From the cell containing the given text, extract its center point as (x, y) coordinate. 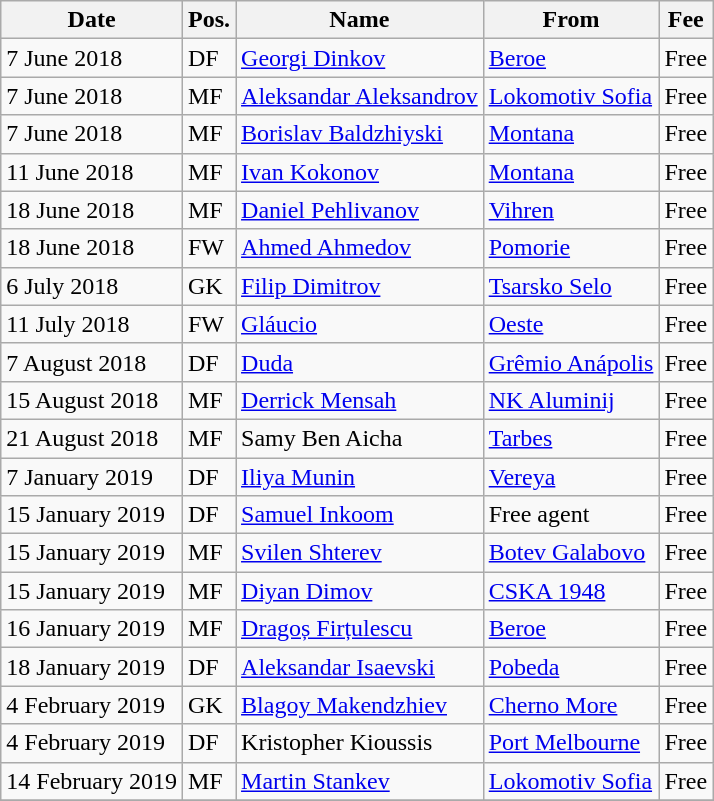
Aleksandar Isaevski (360, 667)
Iliya Munin (360, 477)
Ivan Kokonov (360, 172)
NK Aluminij (571, 400)
Aleksandar Aleksandrov (360, 96)
7 January 2019 (92, 477)
Kristopher Kioussis (360, 743)
CSKA 1948 (571, 591)
Samuel Inkoom (360, 515)
Diyan Dimov (360, 591)
Pos. (208, 20)
18 January 2019 (92, 667)
11 July 2018 (92, 324)
Vereya (571, 477)
14 February 2019 (92, 781)
Grêmio Anápolis (571, 362)
Oeste (571, 324)
From (571, 20)
Pobeda (571, 667)
Gláucio (360, 324)
Duda (360, 362)
Filip Dimitrov (360, 286)
Ahmed Ahmedov (360, 248)
7 August 2018 (92, 362)
Daniel Pehlivanov (360, 210)
Vihren (571, 210)
Name (360, 20)
6 July 2018 (92, 286)
Tsarsko Selo (571, 286)
Borislav Baldzhiyski (360, 134)
Free agent (571, 515)
Date (92, 20)
Pomorie (571, 248)
Port Melbourne (571, 743)
21 August 2018 (92, 438)
Martin Stankev (360, 781)
Cherno More (571, 705)
Fee (686, 20)
Samy Ben Aicha (360, 438)
16 January 2019 (92, 629)
15 August 2018 (92, 400)
Tarbes (571, 438)
Svilen Shterev (360, 553)
Botev Galabovo (571, 553)
Dragoș Firțulescu (360, 629)
Derrick Mensah (360, 400)
11 June 2018 (92, 172)
Blagoy Makendzhiev (360, 705)
Georgi Dinkov (360, 58)
